Capture the cell that displays the provided text and extract its [x, y] central coordinate. 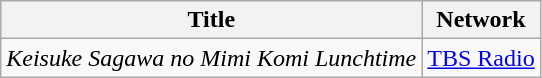
Network [481, 20]
Keisuke Sagawa no Mimi Komi Lunchtime [212, 58]
TBS Radio [481, 58]
Title [212, 20]
